Capture the cell that displays the provided text and extract its (X, Y) central coordinate. 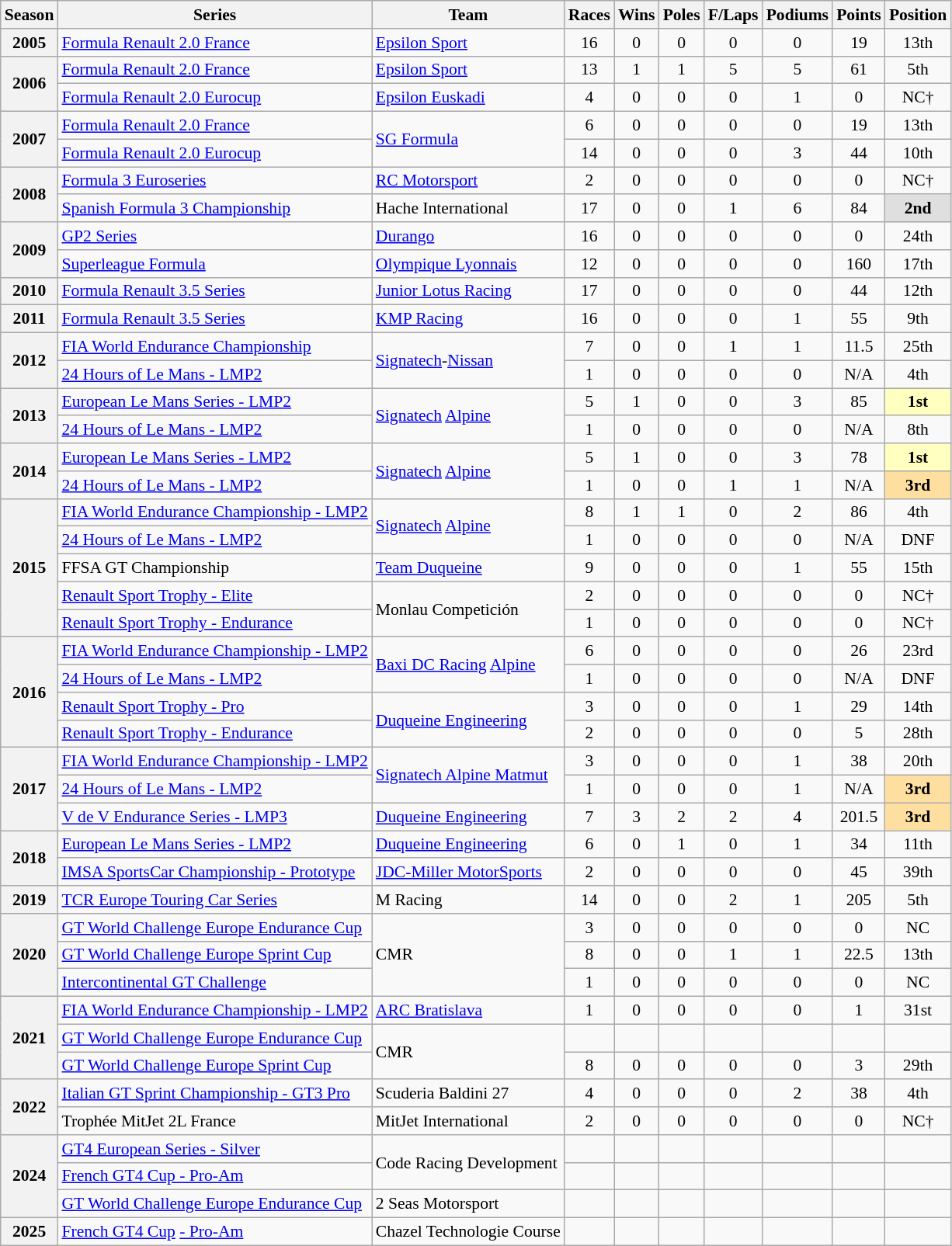
F/Laps (733, 15)
2010 (30, 291)
JDC-Miller MotorSports (468, 873)
Team (468, 15)
GP2 Series (214, 236)
Races (589, 15)
11.5 (859, 347)
Code Racing Development (468, 1163)
Intercontinental GT Challenge (214, 983)
Poles (682, 15)
11th (918, 845)
28th (918, 734)
Spanish Formula 3 Championship (214, 209)
2018 (30, 859)
85 (859, 402)
39th (918, 873)
13 (589, 70)
M Racing (468, 900)
Season (30, 15)
14th (918, 706)
Signatech Alpine Matmut (468, 775)
2024 (30, 1177)
17th (918, 264)
Trophée MitJet 2L France (214, 1121)
2014 (30, 470)
2019 (30, 900)
15th (918, 568)
Junior Lotus Racing (468, 291)
Renault Sport Trophy - Pro (214, 706)
Wins (637, 15)
29 (859, 706)
12 (589, 264)
Italian GT Sprint Championship - GT3 Pro (214, 1094)
2016 (30, 692)
Hache International (468, 209)
86 (859, 512)
Renault Sport Trophy - Elite (214, 595)
Superleague Formula (214, 264)
2017 (30, 789)
31st (918, 1011)
Series (214, 15)
24th (918, 236)
205 (859, 900)
23rd (918, 651)
20th (918, 762)
2015 (30, 567)
2021 (30, 1039)
Position (918, 15)
Baxi DC Racing Alpine (468, 665)
12th (918, 291)
84 (859, 209)
Epsilon Euskadi (468, 98)
2011 (30, 319)
2020 (30, 955)
SG Formula (468, 140)
IMSA SportsCar Championship - Prototype (214, 873)
34 (859, 845)
9 (589, 568)
Signatech-Nissan (468, 360)
2008 (30, 194)
Monlau Competición (468, 609)
26 (859, 651)
TCR Europe Touring Car Series (214, 900)
2013 (30, 416)
2005 (30, 43)
2022 (30, 1107)
78 (859, 457)
Formula 3 Euroseries (214, 181)
25th (918, 347)
KMP Racing (468, 319)
61 (859, 70)
2006 (30, 84)
V de V Endurance Series - LMP3 (214, 817)
2007 (30, 140)
29th (918, 1066)
2 Seas Motorsport (468, 1204)
160 (859, 264)
Scuderia Baldini 27 (468, 1094)
Chazel Technologie Course (468, 1232)
45 (859, 873)
Team Duqueine (468, 568)
RC Motorsport (468, 181)
ARC Bratislava (468, 1011)
2009 (30, 250)
MitJet International (468, 1121)
9th (918, 319)
FIA World Endurance Championship (214, 347)
10th (918, 153)
2025 (30, 1232)
Points (859, 15)
Podiums (798, 15)
22.5 (859, 955)
201.5 (859, 817)
Durango (468, 236)
FFSA GT Championship (214, 568)
2012 (30, 360)
2nd (918, 209)
Olympique Lyonnais (468, 264)
8th (918, 430)
GT4 European Series - Silver (214, 1149)
